Detect which cell encompasses the target text, then output its (x, y) center coordinate. 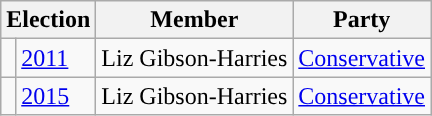
Election (48, 20)
Party (362, 20)
Member (194, 20)
2015 (56, 96)
2011 (56, 58)
